Pinpoint the cell where the given text exists, returning its (x, y) midpoint coordinate. 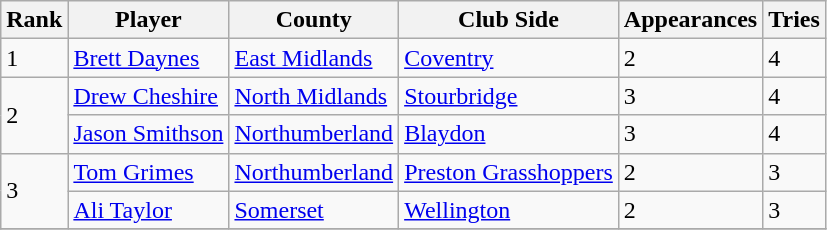
Tom Grimes (148, 172)
Tries (794, 20)
Club Side (509, 20)
Ali Taylor (148, 210)
Brett Daynes (148, 58)
Appearances (690, 20)
Player (148, 20)
County (314, 20)
East Midlands (314, 58)
1 (34, 58)
Somerset (314, 210)
Blaydon (509, 134)
Drew Cheshire (148, 96)
Wellington (509, 210)
Jason Smithson (148, 134)
North Midlands (314, 96)
Preston Grasshoppers (509, 172)
Coventry (509, 58)
Stourbridge (509, 96)
Rank (34, 20)
